Detect which cell encompasses the target text, then output its (X, Y) center coordinate. 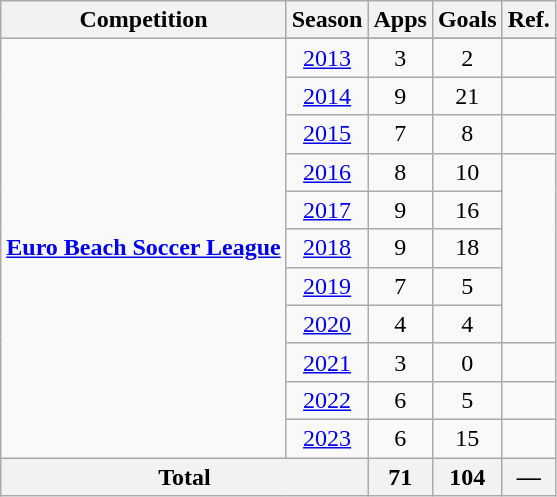
Total (184, 477)
2018 (327, 248)
— (528, 477)
10 (467, 172)
Apps (400, 20)
Goals (467, 20)
2014 (327, 96)
2017 (327, 210)
Competition (144, 20)
21 (467, 96)
16 (467, 210)
Season (327, 20)
0 (467, 362)
2019 (327, 286)
2016 (327, 172)
104 (467, 477)
2021 (327, 362)
71 (400, 477)
2015 (327, 134)
2022 (327, 400)
15 (467, 438)
2023 (327, 438)
18 (467, 248)
2020 (327, 324)
2 (467, 58)
2013 (327, 58)
Ref. (528, 20)
Euro Beach Soccer League (144, 248)
